Search for the cell housing the specified text and yield its [x, y] center coordinate. 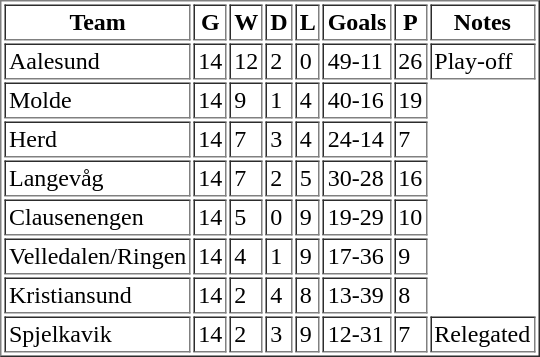
Clausenengen [97, 218]
Team [97, 22]
D [279, 22]
26 [410, 62]
12 [246, 62]
Velledalen/Ringen [97, 256]
W [246, 22]
Goals [357, 22]
Herd [97, 140]
Relegated [482, 334]
Kristiansund [97, 296]
24-14 [357, 140]
Langevåg [97, 178]
Spjelkavik [97, 334]
17-36 [357, 256]
30-28 [357, 178]
19-29 [357, 218]
10 [410, 218]
Molde [97, 100]
Notes [482, 22]
19 [410, 100]
Aalesund [97, 62]
13-39 [357, 296]
16 [410, 178]
L [308, 22]
12-31 [357, 334]
49-11 [357, 62]
P [410, 22]
G [210, 22]
Play-off [482, 62]
40-16 [357, 100]
